For the text-containing cell, return its midpoint in [X, Y] coordinate format. 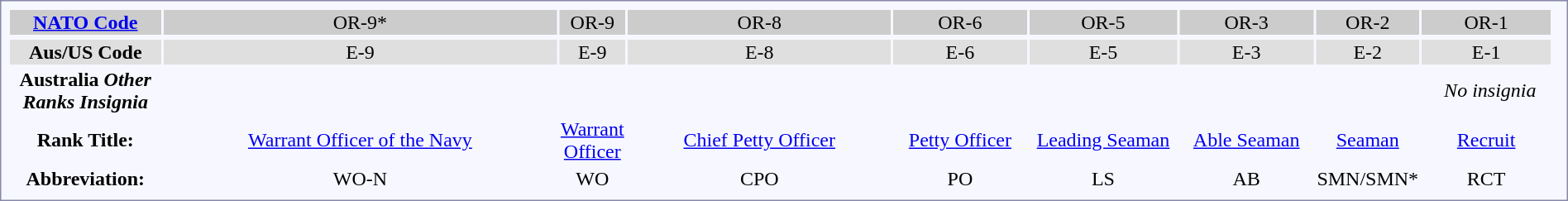
Leading Seaman [1103, 141]
OR-9 [592, 22]
PO [959, 179]
AB [1245, 179]
Seaman [1368, 141]
Warrant Officer [592, 141]
Recruit [1487, 141]
E-6 [959, 52]
Rank Title: [85, 141]
NATO Code [85, 22]
Chief Petty Officer [759, 141]
OR-9* [360, 22]
CPO [759, 179]
E-8 [759, 52]
No insignia [1490, 91]
OR-6 [959, 22]
LS [1103, 179]
OR-8 [759, 22]
RCT [1487, 179]
E-2 [1368, 52]
OR-1 [1487, 22]
Australia Other Ranks Insignia [85, 91]
WO-N [360, 179]
E-3 [1245, 52]
WO [592, 179]
Warrant Officer of the Navy [360, 141]
OR-3 [1245, 22]
Petty Officer [959, 141]
Abbreviation: [85, 179]
Able Seaman [1245, 141]
OR-2 [1368, 22]
Aus/US Code [85, 52]
OR-5 [1103, 22]
E-1 [1487, 52]
E-5 [1103, 52]
SMN/SMN* [1368, 179]
